Detect which cell encompasses the target text, then output its (x, y) center coordinate. 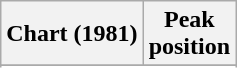
Chart (1981) (72, 34)
Peakposition (189, 34)
